Locate the cell with the specified text and output its (x, y) center coordinate. 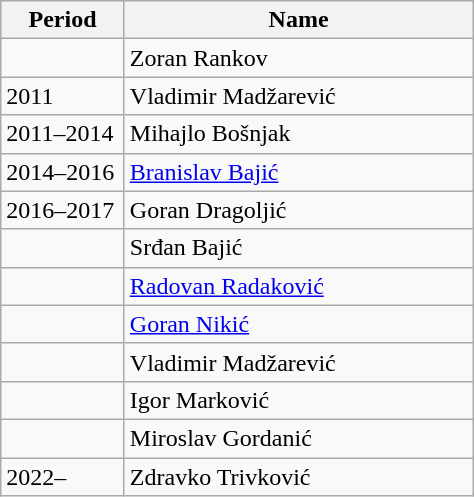
2016–2017 (63, 210)
Branislav Bajić (298, 172)
Miroslav Gordanić (298, 438)
Igor Marković (298, 400)
Name (298, 20)
2011–2014 (63, 134)
2011 (63, 96)
2014–2016 (63, 172)
Goran Dragoljić (298, 210)
Mihajlo Bošnjak (298, 134)
Zoran Rankov (298, 58)
Period (63, 20)
Goran Nikić (298, 324)
Srđan Bajić (298, 248)
Zdravko Trivković (298, 477)
Radovan Radaković (298, 286)
2022– (63, 477)
